Capture the cell that displays the provided text and extract its [X, Y] central coordinate. 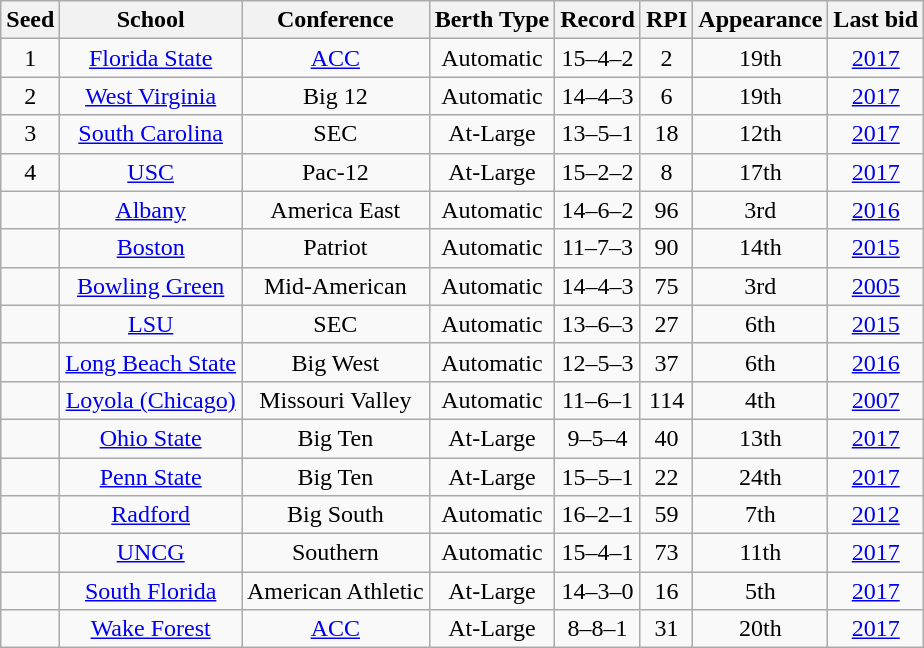
15–5–1 [598, 477]
11th [760, 553]
15–2–2 [598, 172]
15–4–1 [598, 553]
Wake Forest [151, 629]
South Carolina [151, 134]
114 [666, 400]
Long Beach State [151, 362]
Last bid [876, 20]
31 [666, 629]
7th [760, 515]
Ohio State [151, 438]
West Virginia [151, 96]
Berth Type [492, 20]
Pac-12 [336, 172]
11–7–3 [598, 248]
96 [666, 210]
13–5–1 [598, 134]
37 [666, 362]
75 [666, 286]
American Athletic [336, 591]
24th [760, 477]
73 [666, 553]
12th [760, 134]
4 [30, 172]
Seed [30, 20]
5th [760, 591]
America East [336, 210]
20th [760, 629]
9–5–4 [598, 438]
13th [760, 438]
6 [666, 96]
RPI [666, 20]
2005 [876, 286]
16–2–1 [598, 515]
LSU [151, 324]
2012 [876, 515]
Record [598, 20]
40 [666, 438]
Bowling Green [151, 286]
22 [666, 477]
Southern [336, 553]
Loyola (Chicago) [151, 400]
School [151, 20]
4th [760, 400]
11–6–1 [598, 400]
Big 12 [336, 96]
27 [666, 324]
Patriot [336, 248]
15–4–2 [598, 58]
14–3–0 [598, 591]
13–6–3 [598, 324]
90 [666, 248]
Florida State [151, 58]
1 [30, 58]
12–5–3 [598, 362]
18 [666, 134]
Big West [336, 362]
Boston [151, 248]
16 [666, 591]
14–6–2 [598, 210]
USC [151, 172]
8–8–1 [598, 629]
Albany [151, 210]
17th [760, 172]
South Florida [151, 591]
Radford [151, 515]
Penn State [151, 477]
Missouri Valley [336, 400]
Big South [336, 515]
UNCG [151, 553]
14th [760, 248]
Conference [336, 20]
Appearance [760, 20]
2007 [876, 400]
3 [30, 134]
59 [666, 515]
Mid-American [336, 286]
8 [666, 172]
